Extract the [X, Y] coordinate from the center of the cell holding the provided text.  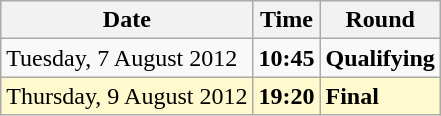
Time [286, 20]
19:20 [286, 96]
10:45 [286, 58]
Date [127, 20]
Tuesday, 7 August 2012 [127, 58]
Final [380, 96]
Round [380, 20]
Thursday, 9 August 2012 [127, 96]
Qualifying [380, 58]
